Detect which cell encompasses the target text, then output its (x, y) center coordinate. 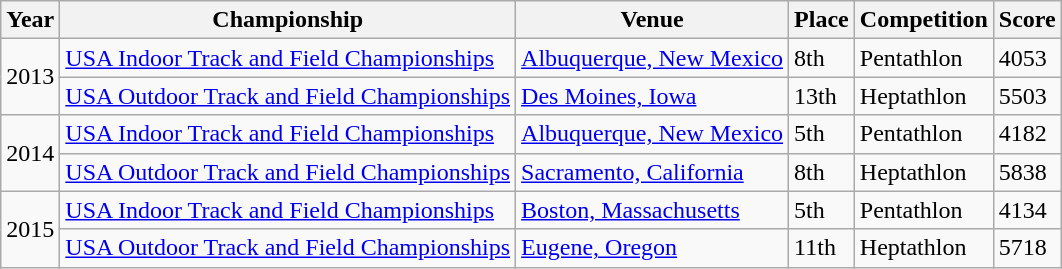
4053 (1027, 58)
Place (822, 20)
4134 (1027, 210)
Venue (652, 20)
Competition (924, 20)
Championship (288, 20)
4182 (1027, 134)
5503 (1027, 96)
Eugene, Oregon (652, 248)
11th (822, 248)
2014 (30, 153)
2015 (30, 229)
5838 (1027, 172)
Score (1027, 20)
Des Moines, Iowa (652, 96)
2013 (30, 77)
Sacramento, California (652, 172)
Year (30, 20)
5718 (1027, 248)
Boston, Massachusetts (652, 210)
13th (822, 96)
